Determine the (X, Y) coordinate at the center of the cell enclosing the given text.  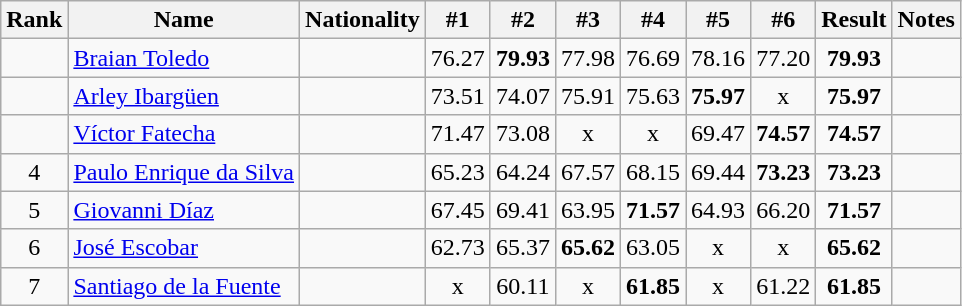
Name (184, 20)
#1 (458, 20)
76.27 (458, 58)
68.15 (652, 172)
67.57 (588, 172)
77.20 (784, 58)
69.47 (718, 134)
74.07 (522, 96)
77.98 (588, 58)
Nationality (363, 20)
#6 (784, 20)
64.24 (522, 172)
63.05 (652, 248)
Braian Toledo (184, 58)
#2 (522, 20)
66.20 (784, 210)
Santiago de la Fuente (184, 286)
Víctor Fatecha (184, 134)
#3 (588, 20)
Paulo Enrique da Silva (184, 172)
73.08 (522, 134)
63.95 (588, 210)
65.23 (458, 172)
Rank (34, 20)
75.63 (652, 96)
60.11 (522, 286)
71.47 (458, 134)
65.37 (522, 248)
73.51 (458, 96)
67.45 (458, 210)
Arley Ibargüen (184, 96)
#4 (652, 20)
78.16 (718, 58)
Notes (926, 20)
64.93 (718, 210)
4 (34, 172)
69.41 (522, 210)
Giovanni Díaz (184, 210)
5 (34, 210)
75.91 (588, 96)
#5 (718, 20)
62.73 (458, 248)
José Escobar (184, 248)
61.22 (784, 286)
69.44 (718, 172)
7 (34, 286)
6 (34, 248)
Result (854, 20)
76.69 (652, 58)
